For the text-containing cell, return its midpoint in (x, y) coordinate format. 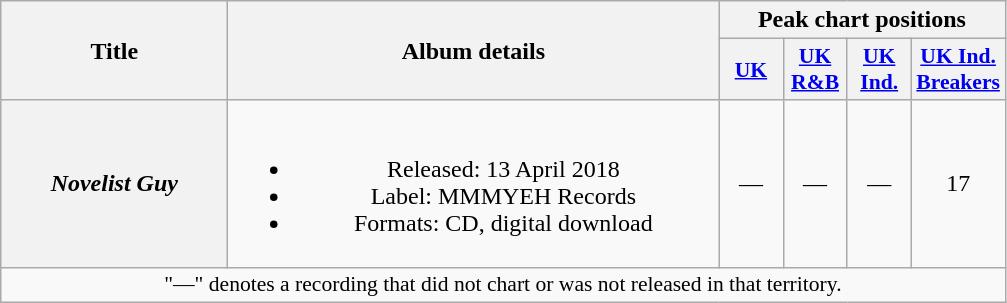
Released: 13 April 2018Label: MMMYEH RecordsFormats: CD, digital download (474, 184)
UKInd. (879, 70)
UKR&B (815, 70)
UK (751, 70)
17 (958, 184)
Title (114, 50)
"—" denotes a recording that did not chart or was not released in that territory. (503, 285)
UK Ind. Breakers (958, 70)
Album details (474, 50)
Novelist Guy (114, 184)
Peak chart positions (862, 20)
